Capture the cell that displays the provided text and extract its (X, Y) central coordinate. 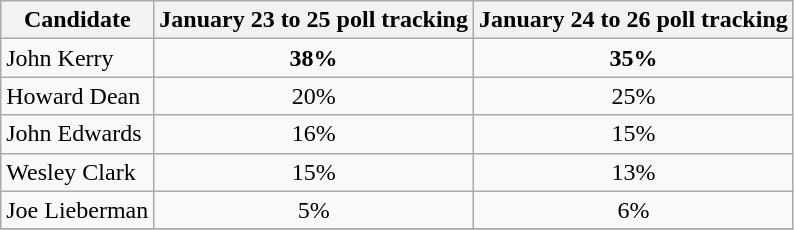
John Edwards (78, 134)
John Kerry (78, 58)
Howard Dean (78, 96)
Wesley Clark (78, 172)
Candidate (78, 20)
16% (314, 134)
13% (634, 172)
25% (634, 96)
20% (314, 96)
5% (314, 210)
Joe Lieberman (78, 210)
38% (314, 58)
January 23 to 25 poll tracking (314, 20)
35% (634, 58)
6% (634, 210)
January 24 to 26 poll tracking (634, 20)
